Provide the [x, y] coordinate of the cell's center where the given text is located.  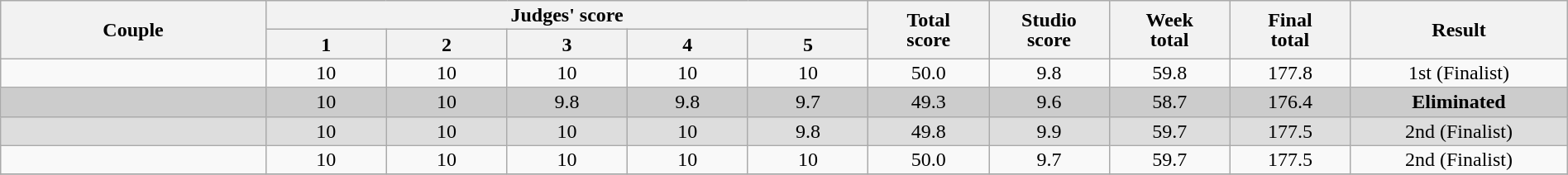
58.7 [1169, 102]
9.9 [1049, 130]
49.8 [929, 130]
Totalscore [929, 30]
59.8 [1169, 73]
Studioscore [1049, 30]
Couple [134, 30]
49.3 [929, 102]
3 [567, 45]
5 [808, 45]
2 [447, 45]
Weektotal [1169, 30]
176.4 [1290, 102]
Eliminated [1459, 102]
Result [1459, 30]
4 [687, 45]
1st (Finalist) [1459, 73]
9.6 [1049, 102]
Judges' score [567, 15]
177.8 [1290, 73]
1 [326, 45]
Finaltotal [1290, 30]
